Locate the cell with the specified text and output its (x, y) center coordinate. 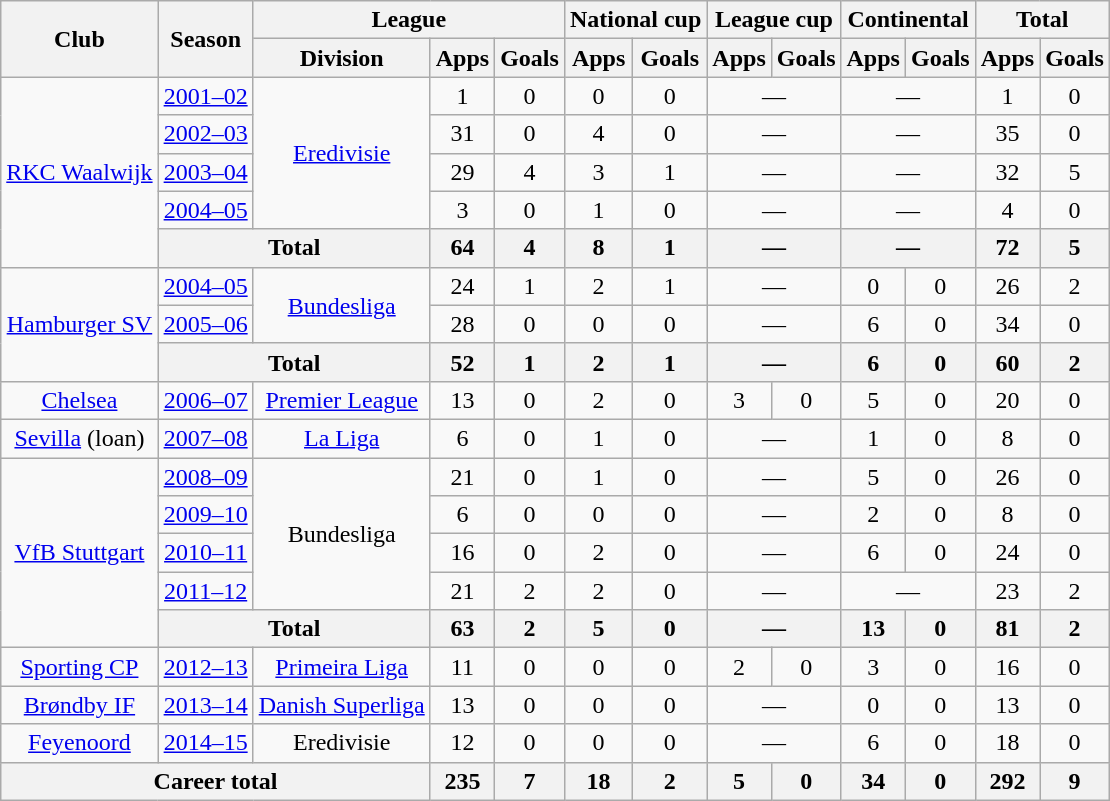
11 (462, 667)
Career total (216, 781)
23 (1007, 591)
292 (1007, 781)
20 (1007, 400)
35 (1007, 134)
235 (462, 781)
Season (206, 39)
League cup (774, 20)
RKC Waalwijk (80, 172)
9 (1075, 781)
12 (462, 743)
2001–02 (206, 96)
Primeira Liga (342, 667)
Premier League (342, 400)
Sevilla (loan) (80, 438)
29 (462, 172)
2013–14 (206, 705)
Feyenoord (80, 743)
La Liga (342, 438)
81 (1007, 629)
2005–06 (206, 324)
Sporting CP (80, 667)
72 (1007, 248)
31 (462, 134)
2008–09 (206, 477)
2014–15 (206, 743)
28 (462, 324)
64 (462, 248)
7 (530, 781)
52 (462, 362)
Hamburger SV (80, 324)
2007–08 (206, 438)
Continental (908, 20)
Danish Superliga (342, 705)
Division (342, 58)
60 (1007, 362)
2002–03 (206, 134)
2012–13 (206, 667)
VfB Stuttgart (80, 553)
2003–04 (206, 172)
2011–12 (206, 591)
Club (80, 39)
2010–11 (206, 553)
32 (1007, 172)
Brøndby IF (80, 705)
63 (462, 629)
League (408, 20)
Chelsea (80, 400)
2009–10 (206, 515)
National cup (635, 20)
2006–07 (206, 400)
